Find where the given text appears and provide that cell's center as (x, y) coordinate. 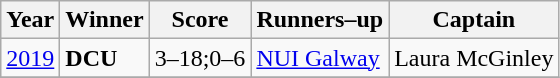
3–18;0–6 (200, 58)
Laura McGinley (474, 58)
DCU (104, 58)
Winner (104, 20)
Score (200, 20)
Year (30, 20)
Captain (474, 20)
NUI Galway (320, 58)
Runners–up (320, 20)
2019 (30, 58)
